Scan for the cell matching the given text and deliver its (X, Y) coordinate at center. 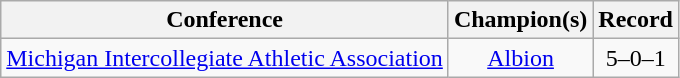
Michigan Intercollegiate Athletic Association (225, 58)
Champion(s) (520, 20)
Record (636, 20)
5–0–1 (636, 58)
Albion (520, 58)
Conference (225, 20)
